For the text-containing cell, return its midpoint in (x, y) coordinate format. 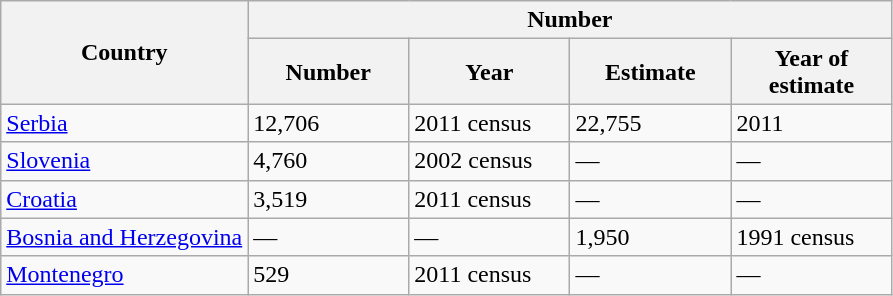
Country (124, 52)
12,706 (328, 123)
3,519 (328, 199)
2011 (812, 123)
Montenegro (124, 275)
4,760 (328, 161)
22,755 (650, 123)
2002 census (490, 161)
Estimate (650, 72)
Bosnia and Herzegovina (124, 237)
529 (328, 275)
Croatia (124, 199)
Slovenia (124, 161)
Year (490, 72)
Serbia (124, 123)
1,950 (650, 237)
1991 census (812, 237)
Year of estimate (812, 72)
